Return (x, y) of the center of cell containing provided text 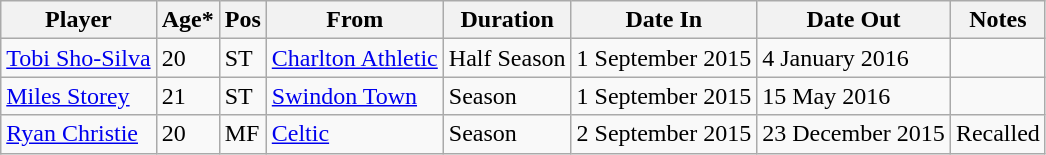
2 September 2015 (664, 134)
Date Out (854, 20)
21 (188, 96)
4 January 2016 (854, 58)
Half Season (507, 58)
MF (242, 134)
Tobi Sho-Silva (78, 58)
15 May 2016 (854, 96)
Miles Storey (78, 96)
Notes (998, 20)
Swindon Town (354, 96)
Pos (242, 20)
Age* (188, 20)
Player (78, 20)
Date In (664, 20)
Ryan Christie (78, 134)
Celtic (354, 134)
23 December 2015 (854, 134)
Charlton Athletic (354, 58)
Duration (507, 20)
From (354, 20)
Recalled (998, 134)
